Find where the given text appears and provide that cell's center as (x, y) coordinate. 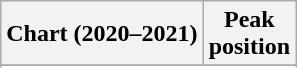
Chart (2020–2021) (102, 34)
Peakposition (249, 34)
